Locate the cell with the specified text and output its [x, y] center coordinate. 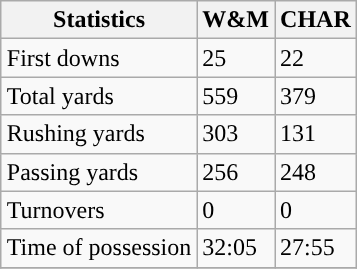
Passing yards [99, 172]
27:55 [316, 248]
379 [316, 96]
131 [316, 134]
Statistics [99, 20]
248 [316, 172]
W&M [236, 20]
25 [236, 58]
Rushing yards [99, 134]
22 [316, 58]
Turnovers [99, 210]
303 [236, 134]
CHAR [316, 20]
First downs [99, 58]
Time of possession [99, 248]
Total yards [99, 96]
32:05 [236, 248]
256 [236, 172]
559 [236, 96]
